Return (X, Y) of the center of cell containing provided text 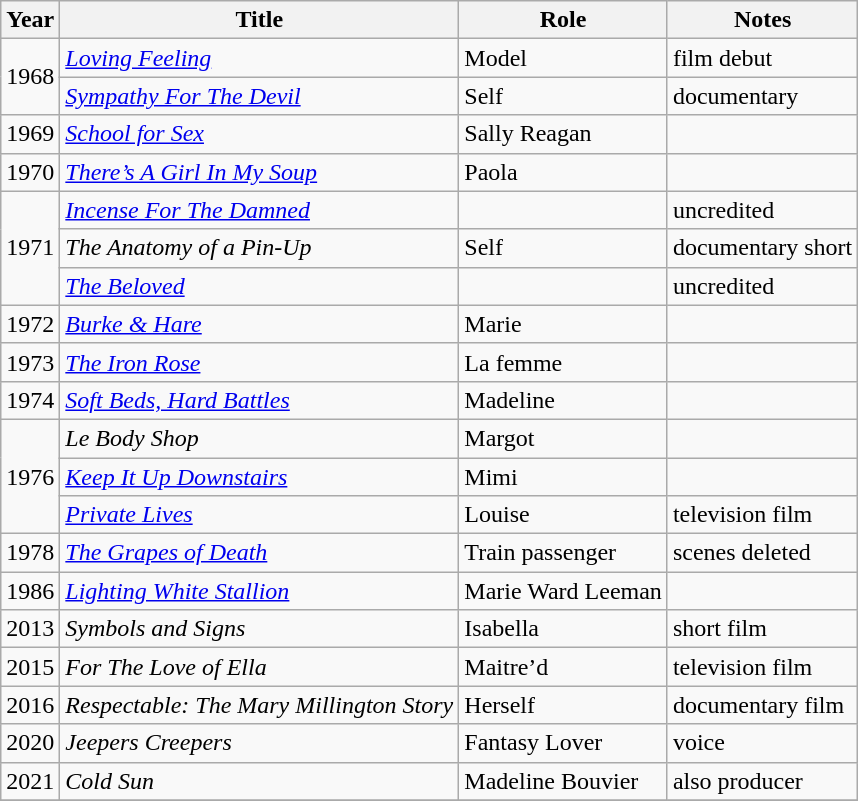
The Anatomy of a Pin-Up (260, 248)
Madeline (564, 400)
2016 (30, 705)
Respectable: The Mary Millington Story (260, 705)
Role (564, 20)
There’s A Girl In My Soup (260, 172)
1973 (30, 362)
The Grapes of Death (260, 553)
documentary film (762, 705)
Lighting White Stallion (260, 591)
Mimi (564, 477)
1978 (30, 553)
The Beloved (260, 286)
Incense For The Damned (260, 210)
Keep It Up Downstairs (260, 477)
Private Lives (260, 515)
Year (30, 20)
1968 (30, 77)
2013 (30, 629)
School for Sex (260, 134)
2015 (30, 667)
Le Body Shop (260, 438)
Symbols and Signs (260, 629)
1971 (30, 248)
Fantasy Lover (564, 743)
1972 (30, 324)
For The Love of Ella (260, 667)
Margot (564, 438)
1970 (30, 172)
1974 (30, 400)
Model (564, 58)
Madeline Bouvier (564, 781)
Paola (564, 172)
Louise (564, 515)
2020 (30, 743)
Title (260, 20)
Herself (564, 705)
2021 (30, 781)
Notes (762, 20)
short film (762, 629)
Sympathy For The Devil (260, 96)
voice (762, 743)
Cold Sun (260, 781)
Sally Reagan (564, 134)
Burke & Hare (260, 324)
1976 (30, 476)
1969 (30, 134)
scenes deleted (762, 553)
The Iron Rose (260, 362)
Train passenger (564, 553)
1986 (30, 591)
Loving Feeling (260, 58)
La femme (564, 362)
Maitre’d (564, 667)
also producer (762, 781)
Marie Ward Leeman (564, 591)
Marie (564, 324)
documentary (762, 96)
film debut (762, 58)
Isabella (564, 629)
Jeepers Creepers (260, 743)
Soft Beds, Hard Battles (260, 400)
documentary short (762, 248)
